Extract the [x, y] coordinate from the center of the cell holding the provided text.  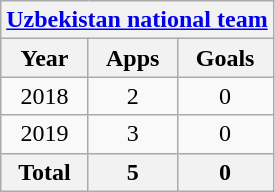
3 [132, 134]
Apps [132, 58]
Year [45, 58]
Uzbekistan national team [137, 20]
Goals [225, 58]
2019 [45, 134]
Total [45, 172]
2 [132, 96]
5 [132, 172]
2018 [45, 96]
